Identify which cell holds the provided text, then report its [x, y] central coordinate. 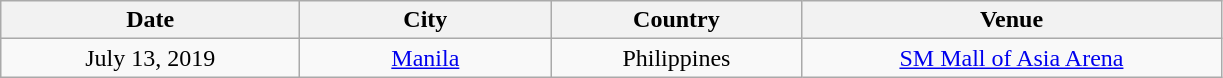
Venue [1012, 20]
Manila [426, 58]
July 13, 2019 [150, 58]
Country [676, 20]
SM Mall of Asia Arena [1012, 58]
Date [150, 20]
Philippines [676, 58]
City [426, 20]
